Scan for the cell matching the given text and deliver its (x, y) coordinate at center. 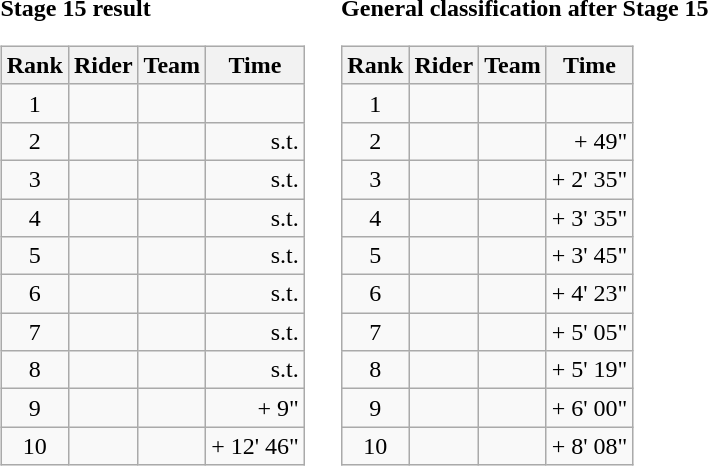
+ 12' 46" (256, 446)
+ 3' 35" (590, 217)
+ 5' 19" (590, 370)
+ 9" (256, 408)
+ 49" (590, 141)
+ 8' 08" (590, 446)
+ 6' 00" (590, 408)
+ 5' 05" (590, 332)
+ 4' 23" (590, 294)
+ 3' 45" (590, 256)
+ 2' 35" (590, 179)
